Capture the cell that displays the provided text and extract its [X, Y] central coordinate. 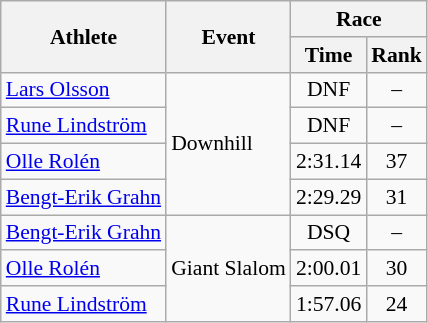
2:29.29 [328, 197]
1:57.06 [328, 304]
2:00.01 [328, 269]
Athlete [84, 36]
Event [228, 36]
Giant Slalom [228, 268]
2:31.14 [328, 162]
Lars Olsson [84, 90]
Downhill [228, 143]
31 [396, 197]
24 [396, 304]
37 [396, 162]
Race [359, 19]
Time [328, 55]
30 [396, 269]
DSQ [328, 233]
Rank [396, 55]
